Capture the cell that displays the provided text and extract its (X, Y) central coordinate. 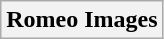
Romeo Images (82, 20)
